Pinpoint the cell where the given text exists, returning its [X, Y] midpoint coordinate. 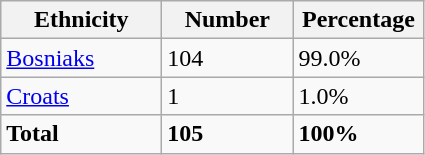
105 [228, 134]
1.0% [358, 96]
Ethnicity [82, 20]
Croats [82, 96]
Total [82, 134]
Bosniaks [82, 58]
104 [228, 58]
Percentage [358, 20]
1 [228, 96]
99.0% [358, 58]
Number [228, 20]
100% [358, 134]
